Provide the [x, y] coordinate of the cell's center where the given text is located.  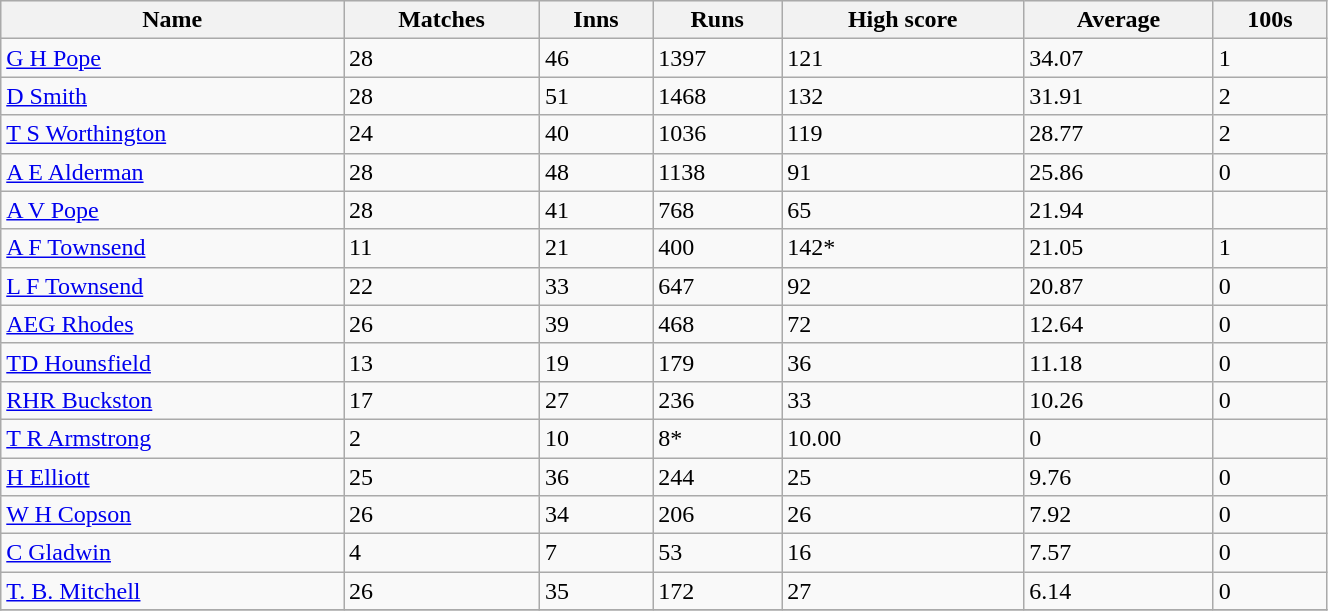
T S Worthington [172, 134]
21 [596, 248]
53 [718, 553]
W H Copson [172, 515]
24 [442, 134]
40 [596, 134]
RHR Buckston [172, 400]
High score [903, 20]
12.64 [1119, 324]
28.77 [1119, 134]
Matches [442, 20]
7.92 [1119, 515]
25.86 [1119, 172]
A E Alderman [172, 172]
51 [596, 96]
65 [903, 210]
39 [596, 324]
206 [718, 515]
21.94 [1119, 210]
236 [718, 400]
4 [442, 553]
100s [1270, 20]
142* [903, 248]
1468 [718, 96]
TD Hounsfield [172, 362]
92 [903, 286]
91 [903, 172]
35 [596, 591]
AEG Rhodes [172, 324]
11.18 [1119, 362]
A V Pope [172, 210]
19 [596, 362]
11 [442, 248]
D Smith [172, 96]
41 [596, 210]
72 [903, 324]
22 [442, 286]
10.00 [903, 438]
119 [903, 134]
T. B. Mitchell [172, 591]
17 [442, 400]
34 [596, 515]
1036 [718, 134]
7.57 [1119, 553]
34.07 [1119, 58]
8* [718, 438]
31.91 [1119, 96]
T R Armstrong [172, 438]
48 [596, 172]
468 [718, 324]
16 [903, 553]
L F Townsend [172, 286]
647 [718, 286]
Average [1119, 20]
20.87 [1119, 286]
21.05 [1119, 248]
Runs [718, 20]
768 [718, 210]
400 [718, 248]
H Elliott [172, 477]
121 [903, 58]
9.76 [1119, 477]
179 [718, 362]
10.26 [1119, 400]
Inns [596, 20]
172 [718, 591]
244 [718, 477]
132 [903, 96]
Name [172, 20]
C Gladwin [172, 553]
1397 [718, 58]
13 [442, 362]
1138 [718, 172]
46 [596, 58]
6.14 [1119, 591]
A F Townsend [172, 248]
G H Pope [172, 58]
10 [596, 438]
7 [596, 553]
